From the cell containing the given text, extract its center point as (X, Y) coordinate. 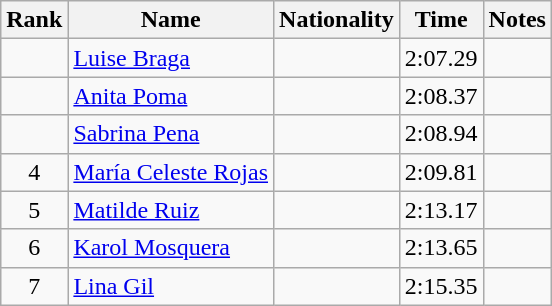
7 (34, 286)
2:13.65 (441, 248)
2:08.94 (441, 134)
2:15.35 (441, 286)
Name (171, 20)
María Celeste Rojas (171, 172)
Lina Gil (171, 286)
2:09.81 (441, 172)
Rank (34, 20)
Karol Mosquera (171, 248)
2:07.29 (441, 58)
5 (34, 210)
Anita Poma (171, 96)
Sabrina Pena (171, 134)
Matilde Ruiz (171, 210)
2:13.17 (441, 210)
2:08.37 (441, 96)
4 (34, 172)
Luise Braga (171, 58)
6 (34, 248)
Time (441, 20)
Nationality (337, 20)
Notes (517, 20)
